From the cell containing the given text, extract its center point as (x, y) coordinate. 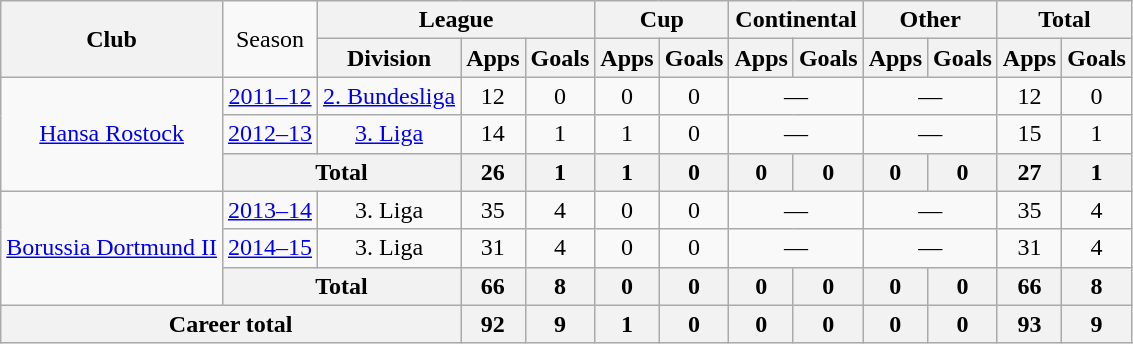
Season (270, 39)
92 (493, 324)
2013–14 (270, 210)
27 (1029, 172)
14 (493, 134)
2012–13 (270, 134)
2. Bundesliga (390, 96)
Cup (662, 20)
15 (1029, 134)
Other (930, 20)
Career total (231, 324)
Hansa Rostock (112, 134)
2014–15 (270, 248)
Continental (796, 20)
Division (390, 58)
26 (493, 172)
93 (1029, 324)
2011–12 (270, 96)
Borussia Dortmund II (112, 248)
League (456, 20)
Club (112, 39)
